Determine the [X, Y] coordinate at the center of the cell enclosing the given text.  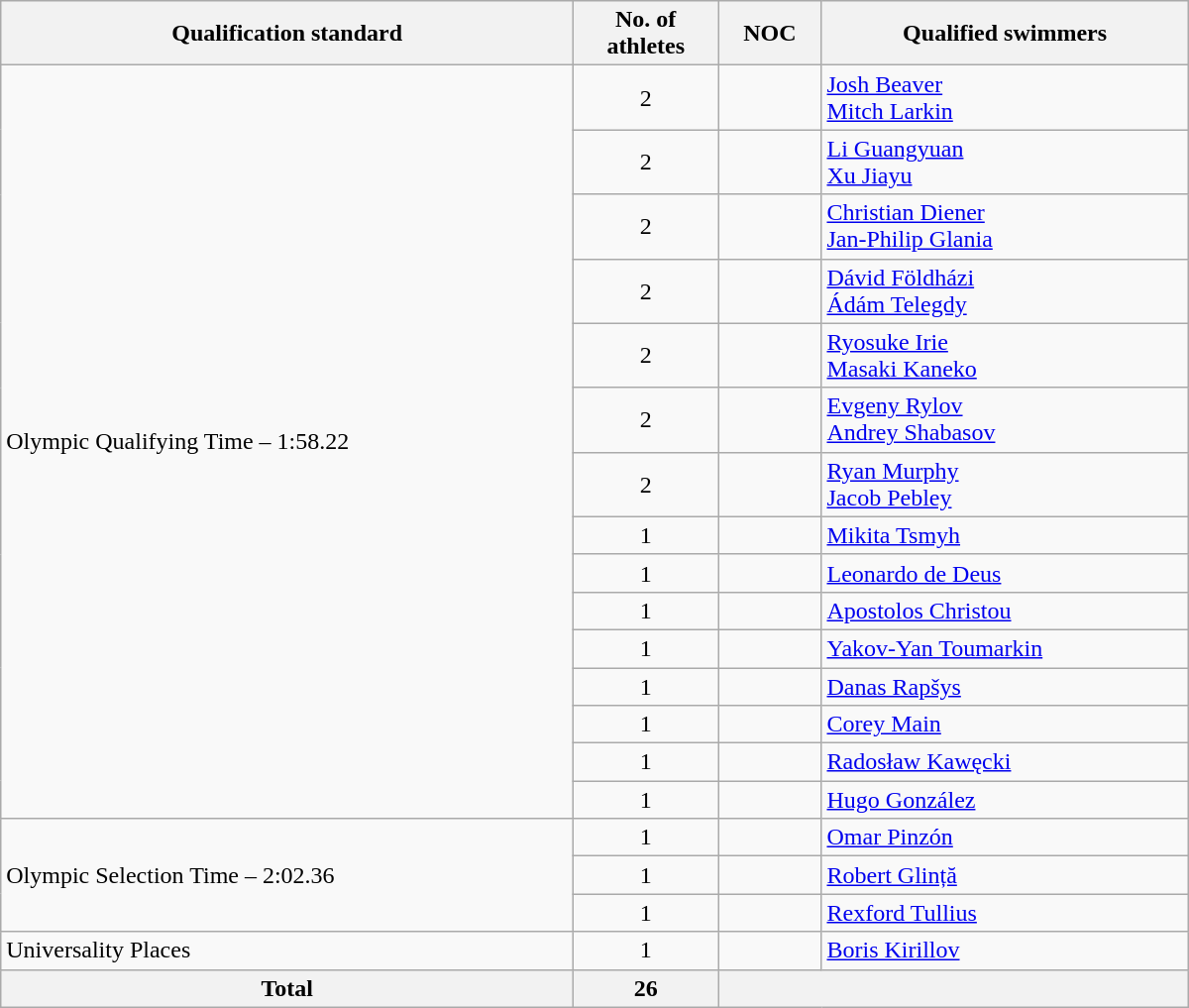
Omar Pinzón [1005, 838]
Yakov-Yan Toumarkin [1005, 648]
Danas Rapšys [1005, 687]
Evgeny RylovAndrey Shabasov [1005, 420]
Robert Glință [1005, 875]
Olympic Qualifying Time – 1:58.22 [287, 442]
Corey Main [1005, 725]
Apostolos Christou [1005, 611]
Rexford Tullius [1005, 913]
NOC [770, 34]
Christian DienerJan-Philip Glania [1005, 226]
Josh BeaverMitch Larkin [1005, 97]
Qualified swimmers [1005, 34]
Li GuangyuanXu Jiayu [1005, 163]
Leonardo de Deus [1005, 573]
Ryan MurphyJacob Pebley [1005, 484]
No. of athletes [646, 34]
Hugo González [1005, 800]
Mikita Tsmyh [1005, 535]
Boris Kirillov [1005, 951]
Dávid FöldháziÁdám Telegdy [1005, 291]
Total [287, 988]
Qualification standard [287, 34]
Olympic Selection Time – 2:02.36 [287, 875]
Universality Places [287, 951]
Ryosuke IrieMasaki Kaneko [1005, 355]
26 [646, 988]
Radosław Kawęcki [1005, 762]
